Scan for the cell matching the given text and deliver its (X, Y) coordinate at center. 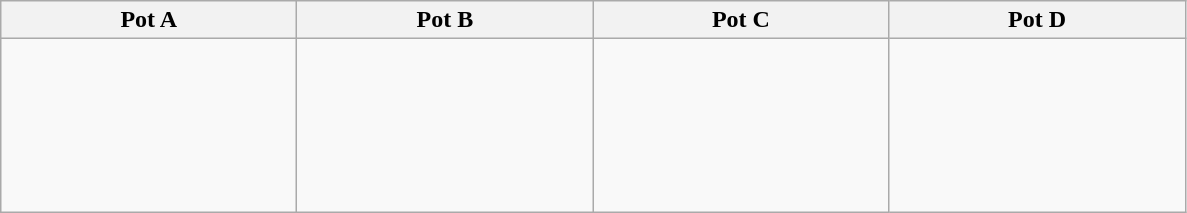
Pot C (741, 20)
Pot D (1037, 20)
Pot B (445, 20)
Pot A (149, 20)
